Detect which cell encompasses the target text, then output its (X, Y) center coordinate. 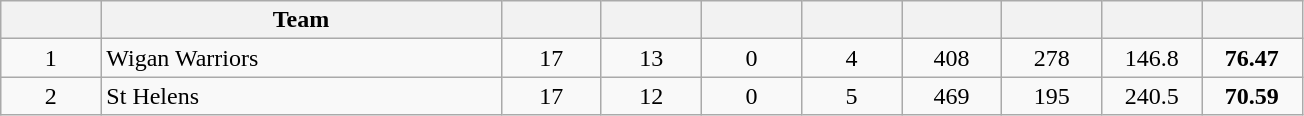
13 (651, 58)
469 (952, 96)
Team (301, 20)
2 (51, 96)
146.8 (1152, 58)
Wigan Warriors (301, 58)
278 (1052, 58)
4 (851, 58)
St Helens (301, 96)
1 (51, 58)
70.59 (1252, 96)
195 (1052, 96)
5 (851, 96)
12 (651, 96)
76.47 (1252, 58)
408 (952, 58)
240.5 (1152, 96)
